From the cell containing the given text, extract its center point as [X, Y] coordinate. 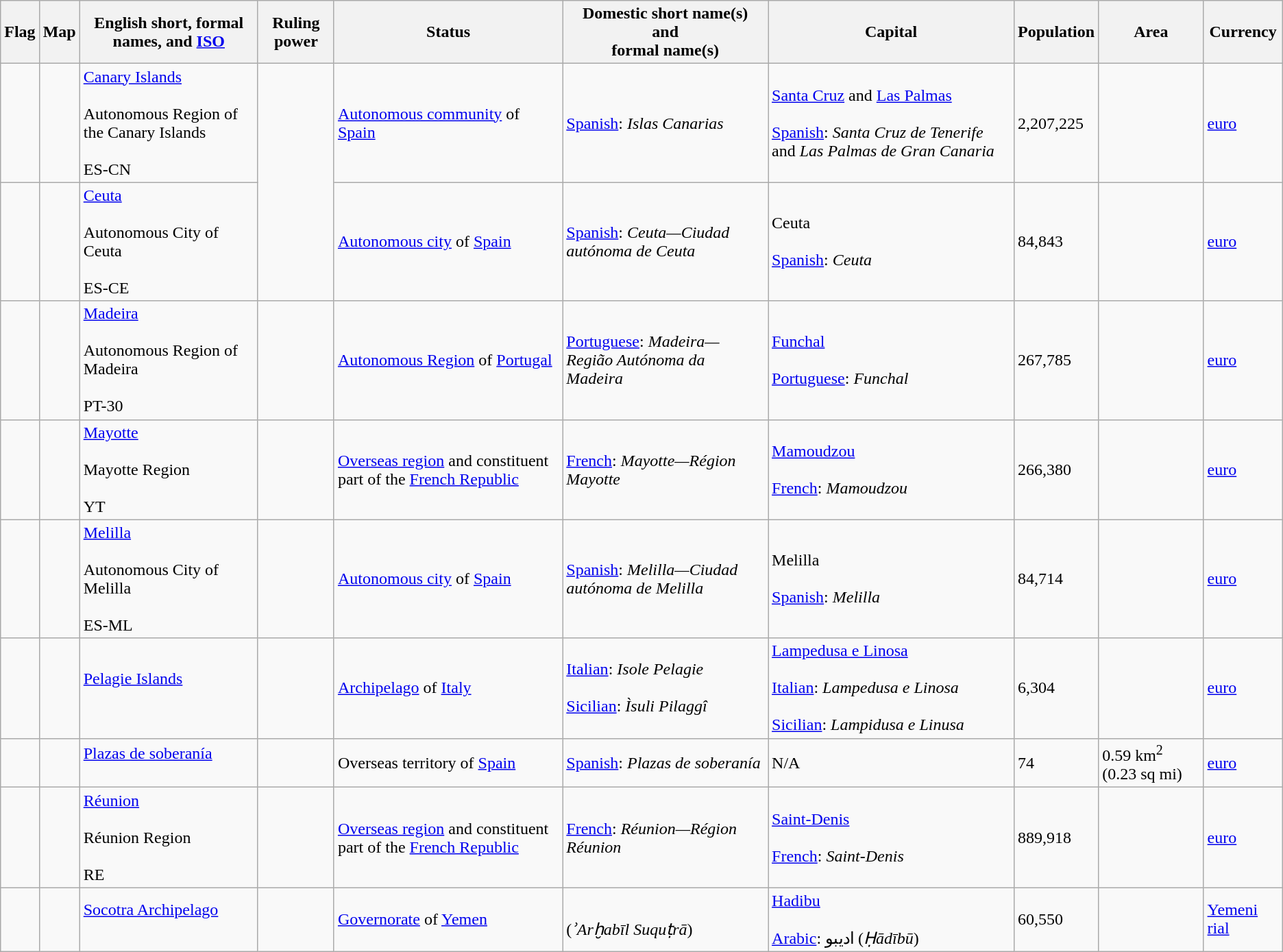
(ʾArḫabīl Suquṭrā) [665, 920]
266,380 [1057, 469]
Yemeni rial [1243, 920]
Portuguese: Madeira—Região Autónoma da Madeira [665, 361]
Spanish: Ceuta—Ciudad autónoma de Ceuta [665, 241]
Area [1151, 32]
N/A [891, 763]
French: Mayotte—Région Mayotte [665, 469]
Overseas territory of Spain [448, 763]
French: Réunion—Région Réunion [665, 838]
Autonomous community of Spain [448, 123]
Plazas de soberanía [169, 763]
Italian: Isole PelagieSicilian: Ìsuli Pilaggî [665, 688]
267,785 [1057, 361]
MelillaAutonomous City of MelillaES-ML [169, 578]
RéunionRéunion RegionRE [169, 838]
Ruling power [296, 32]
Map [59, 32]
Canary IslandsAutonomous Region of the Canary IslandsES-CN [169, 123]
2,207,225 [1057, 123]
Domestic short name(s)andformal name(s) [665, 32]
Spanish: Plazas de soberanía [665, 763]
MamoudzouFrench: Mamoudzou [891, 469]
84,843 [1057, 241]
Santa Cruz and Las PalmasSpanish: Santa Cruz de Tenerife and Las Palmas de Gran Canaria [891, 123]
74 [1057, 763]
Pelagie Islands [169, 688]
Spanish: Islas Canarias [665, 123]
MelillaSpanish: Melilla [891, 578]
CeutaSpanish: Ceuta [891, 241]
6,304 [1057, 688]
Saint-DenisFrench: Saint-Denis [891, 838]
English short, formal names, and ISO [169, 32]
Population [1057, 32]
0.59 km2 (0.23 sq mi) [1151, 763]
MadeiraAutonomous Region of MadeiraPT-30 [169, 361]
Currency [1243, 32]
Status [448, 32]
HadibuArabic: اديبو (Ḥādībū) [891, 920]
Lampedusa e LinosaItalian: Lampedusa e LinosaSicilian: Lampidusa e Linusa [891, 688]
CeutaAutonomous City of CeutaES-CE [169, 241]
Flag [20, 32]
Autonomous Region of Portugal [448, 361]
Archipelago of Italy [448, 688]
Governorate of Yemen [448, 920]
FunchalPortuguese: Funchal [891, 361]
60,550 [1057, 920]
Capital [891, 32]
MayotteMayotte RegionYT [169, 469]
889,918 [1057, 838]
Spanish: Melilla—Ciudad autónoma de Melilla [665, 578]
84,714 [1057, 578]
Socotra Archipelago [169, 920]
